Locate the cell with the specified text and output its [X, Y] center coordinate. 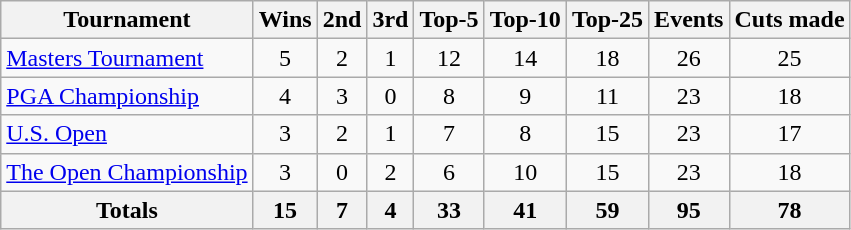
78 [790, 210]
59 [607, 210]
6 [449, 172]
Masters Tournament [127, 58]
9 [525, 96]
5 [285, 58]
95 [689, 210]
11 [607, 96]
Cuts made [790, 20]
PGA Championship [127, 96]
10 [525, 172]
Top-5 [449, 20]
3rd [390, 20]
2nd [342, 20]
25 [790, 58]
Events [689, 20]
The Open Championship [127, 172]
Totals [127, 210]
12 [449, 58]
26 [689, 58]
17 [790, 134]
14 [525, 58]
Wins [285, 20]
U.S. Open [127, 134]
33 [449, 210]
41 [525, 210]
Tournament [127, 20]
Top-25 [607, 20]
Top-10 [525, 20]
